Return the (x, y) coordinate for the center point of the cell that contains the specified text.  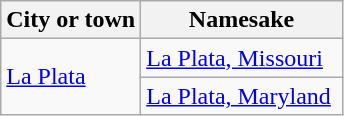
La Plata, Maryland (242, 96)
Namesake (242, 20)
La Plata, Missouri (242, 58)
La Plata (71, 77)
City or town (71, 20)
